Extract the [x, y] coordinate from the center of the cell holding the provided text.  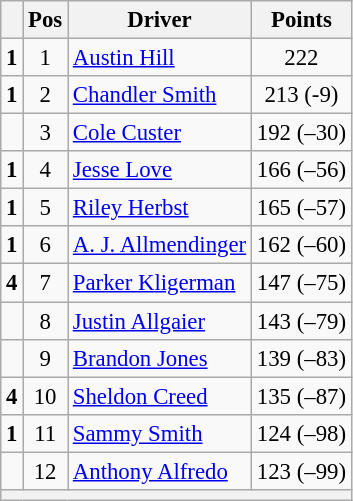
123 (–99) [301, 471]
Riley Herbst [160, 208]
147 (–75) [301, 283]
8 [46, 321]
Justin Allgaier [160, 321]
Austin Hill [160, 58]
Pos [46, 20]
7 [46, 283]
3 [46, 133]
Jesse Love [160, 170]
Parker Kligerman [160, 283]
222 [301, 58]
135 (–87) [301, 396]
Sammy Smith [160, 433]
192 (–30) [301, 133]
139 (–83) [301, 358]
Brandon Jones [160, 358]
Cole Custer [160, 133]
A. J. Allmendinger [160, 245]
6 [46, 245]
Points [301, 20]
Chandler Smith [160, 95]
162 (–60) [301, 245]
Anthony Alfredo [160, 471]
5 [46, 208]
12 [46, 471]
143 (–79) [301, 321]
2 [46, 95]
124 (–98) [301, 433]
Driver [160, 20]
Sheldon Creed [160, 396]
213 (-9) [301, 95]
10 [46, 396]
165 (–57) [301, 208]
11 [46, 433]
166 (–56) [301, 170]
9 [46, 358]
